Locate the cell with the specified text and output its (X, Y) center coordinate. 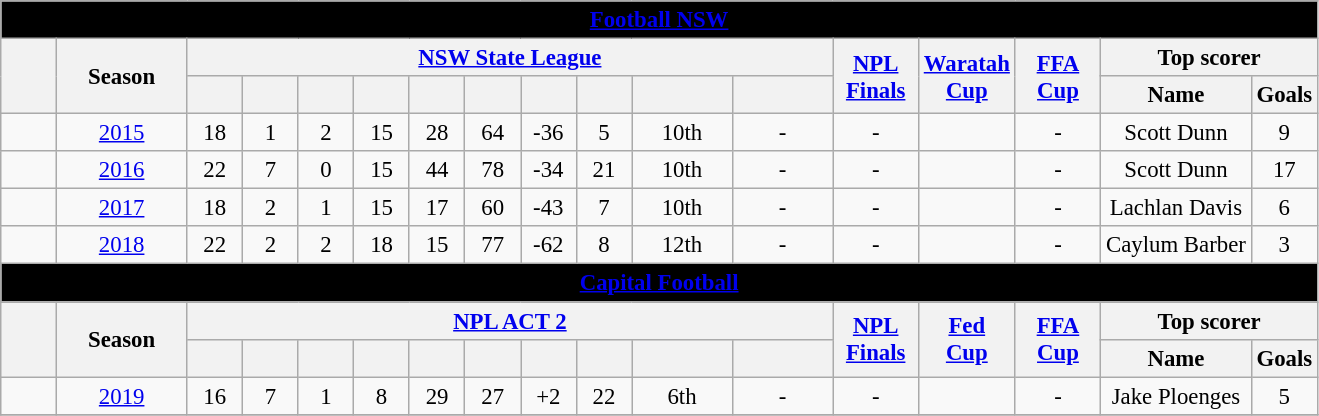
3 (1284, 245)
78 (493, 170)
16 (215, 396)
-43 (548, 208)
6 (1284, 208)
+2 (548, 396)
NPL ACT 2 (510, 321)
Football NSW (660, 20)
2015 (122, 133)
-36 (548, 133)
FedCup (966, 340)
Capital Football (660, 283)
28 (437, 133)
44 (437, 170)
60 (493, 208)
2016 (122, 170)
2018 (122, 245)
Jake Ploenges (1176, 396)
-34 (548, 170)
77 (493, 245)
WaratahCup (966, 76)
0 (326, 170)
Caylum Barber (1176, 245)
Lachlan Davis (1176, 208)
9 (1284, 133)
6th (682, 396)
27 (493, 396)
12th (682, 245)
2017 (122, 208)
21 (604, 170)
-62 (548, 245)
2019 (122, 396)
29 (437, 396)
NSW State League (510, 58)
64 (493, 133)
